Capture the cell that displays the provided text and extract its (x, y) central coordinate. 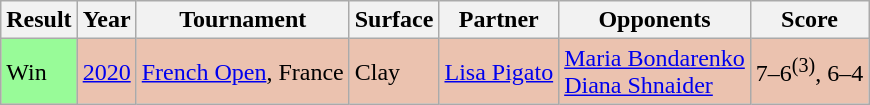
Maria Bondarenko Diana Shnaider (655, 72)
Tournament (242, 20)
French Open, France (242, 72)
Result (39, 20)
Surface (394, 20)
Win (39, 72)
7–6(3), 6–4 (809, 72)
Opponents (655, 20)
Clay (394, 72)
Year (106, 20)
Score (809, 20)
2020 (106, 72)
Partner (499, 20)
Lisa Pigato (499, 72)
